Identify which cell holds the provided text, then report its (x, y) central coordinate. 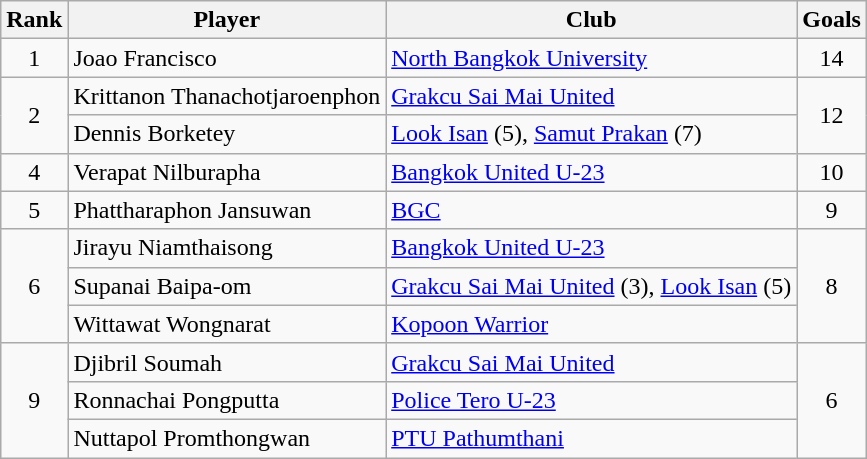
Rank (34, 20)
PTU Pathumthani (592, 438)
Club (592, 20)
Dennis Borketey (227, 134)
Look Isan (5), Samut Prakan (7) (592, 134)
Player (227, 20)
Verapat Nilburapha (227, 172)
Phattharaphon Jansuwan (227, 210)
2 (34, 115)
Nuttapol Promthongwan (227, 438)
Kopoon Warrior (592, 324)
5 (34, 210)
4 (34, 172)
Ronnachai Pongputta (227, 400)
Police Tero U-23 (592, 400)
10 (832, 172)
14 (832, 58)
8 (832, 286)
Jirayu Niamthaisong (227, 248)
Supanai Baipa-om (227, 286)
Goals (832, 20)
North Bangkok University (592, 58)
Joao Francisco (227, 58)
Grakcu Sai Mai United (3), Look Isan (5) (592, 286)
Djibril Soumah (227, 362)
1 (34, 58)
12 (832, 115)
BGC (592, 210)
Wittawat Wongnarat (227, 324)
Krittanon Thanachotjaroenphon (227, 96)
